Output the (x, y) coordinate of the center of the cell containing the given text.  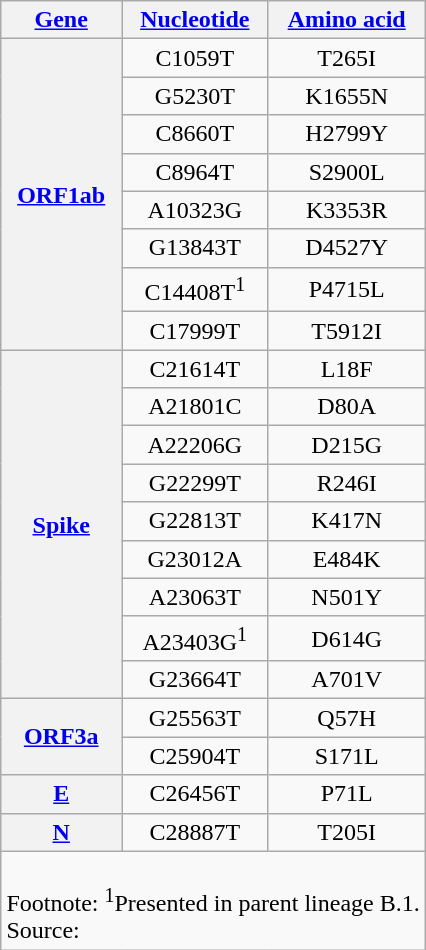
G5230T (196, 96)
G22813T (196, 521)
A23063T (196, 597)
C28887T (196, 832)
C1059T (196, 58)
A21801C (196, 407)
A701V (346, 680)
ORF3a (62, 737)
C14408T1 (196, 290)
C21614T (196, 369)
G23012A (196, 559)
A23403G1 (196, 638)
Q57H (346, 718)
C26456T (196, 794)
Gene (62, 20)
Spike (62, 524)
K417N (346, 521)
D215G (346, 445)
C8660T (196, 134)
G22299T (196, 483)
Footnote: 1Presented in parent lineage B.1.Source: (213, 900)
A22206G (196, 445)
G23664T (196, 680)
P71L (346, 794)
E484K (346, 559)
T205I (346, 832)
N501Y (346, 597)
D80A (346, 407)
G25563T (196, 718)
C17999T (196, 331)
T265I (346, 58)
C25904T (196, 756)
S171L (346, 756)
D614G (346, 638)
K3353R (346, 210)
D4527Y (346, 248)
K1655N (346, 96)
S2900L (346, 172)
A10323G (196, 210)
C8964T (196, 172)
ORF1ab (62, 194)
H2799Y (346, 134)
P4715L (346, 290)
Amino acid (346, 20)
R246I (346, 483)
L18F (346, 369)
N (62, 832)
G13843T (196, 248)
E (62, 794)
T5912I (346, 331)
Nucleotide (196, 20)
